Locate the cell with the specified text and output its [x, y] center coordinate. 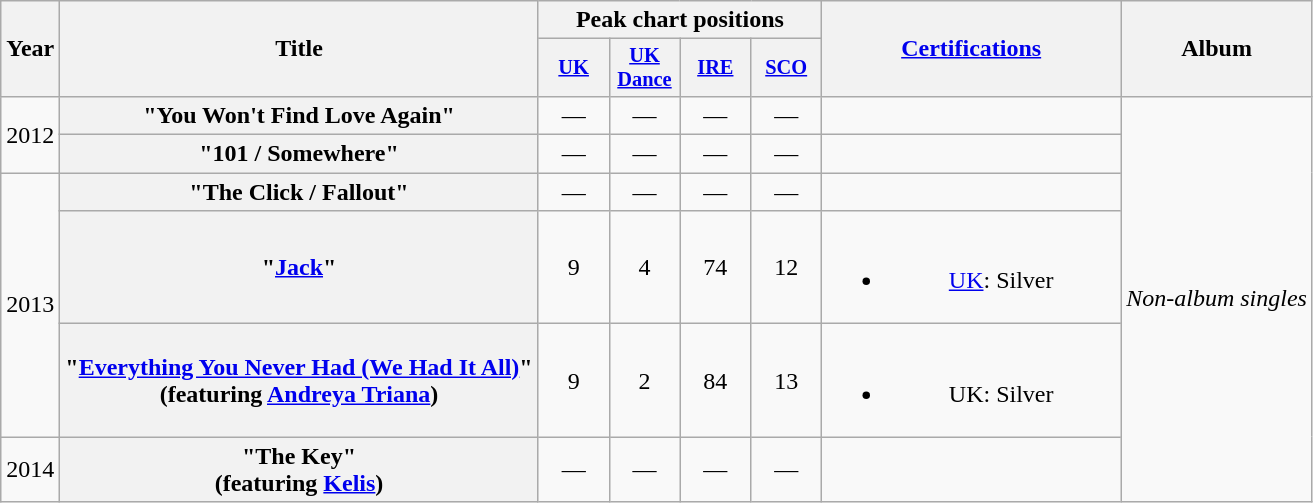
"The Click / Fallout" [299, 192]
Peak chart positions [680, 20]
"The Key" (featuring Kelis) [299, 470]
IRE [716, 68]
"Everything You Never Had (We Had It All)"(featuring Andreya Triana) [299, 380]
"You Won't Find Love Again" [299, 115]
Non-album singles [1217, 298]
Album [1217, 49]
2 [644, 380]
UK [574, 68]
Certifications [972, 49]
74 [716, 268]
SCO [786, 68]
"101 / Somewhere" [299, 154]
2013 [30, 305]
"Jack" [299, 268]
Year [30, 49]
2012 [30, 134]
13 [786, 380]
84 [716, 380]
Title [299, 49]
4 [644, 268]
2014 [30, 470]
UK Dance [644, 68]
12 [786, 268]
